Provide the [X, Y] coordinate of the cell's center where the given text is located.  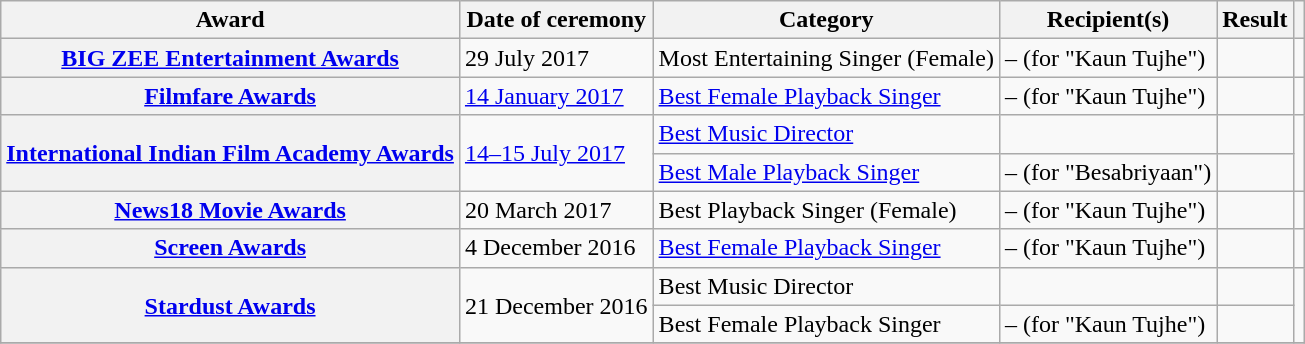
International Indian Film Academy Awards [230, 153]
– (for "Besabriyaan") [1108, 172]
Most Entertaining Singer (Female) [826, 58]
Best Male Playback Singer [826, 172]
Stardust Awards [230, 305]
4 December 2016 [556, 248]
Date of ceremony [556, 20]
News18 Movie Awards [230, 210]
Award [230, 20]
14–15 July 2017 [556, 153]
20 March 2017 [556, 210]
Recipient(s) [1108, 20]
14 January 2017 [556, 96]
Screen Awards [230, 248]
29 July 2017 [556, 58]
Best Playback Singer (Female) [826, 210]
BIG ZEE Entertainment Awards [230, 58]
Category [826, 20]
Result [1255, 20]
Filmfare Awards [230, 96]
21 December 2016 [556, 305]
